Pinpoint the cell where the given text exists, returning its [X, Y] midpoint coordinate. 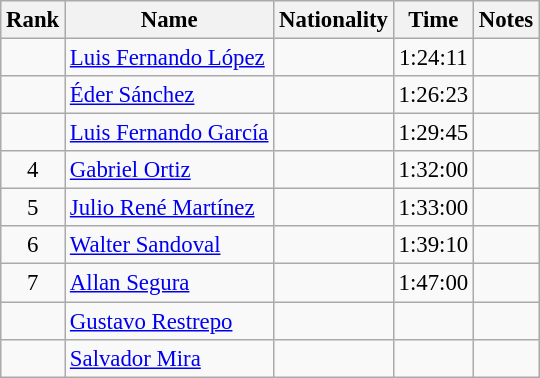
Gustavo Restrepo [170, 321]
5 [33, 208]
Allan Segura [170, 283]
1:26:23 [433, 95]
1:39:10 [433, 245]
Luis Fernando García [170, 133]
Gabriel Ortiz [170, 170]
Time [433, 20]
1:24:11 [433, 58]
Salvador Mira [170, 358]
Éder Sánchez [170, 95]
Julio René Martínez [170, 208]
1:47:00 [433, 283]
1:29:45 [433, 133]
Name [170, 20]
1:33:00 [433, 208]
Rank [33, 20]
4 [33, 170]
Nationality [334, 20]
Notes [506, 20]
7 [33, 283]
Walter Sandoval [170, 245]
1:32:00 [433, 170]
6 [33, 245]
Luis Fernando López [170, 58]
